Determine the (x, y) coordinate at the center of the cell enclosing the given text.  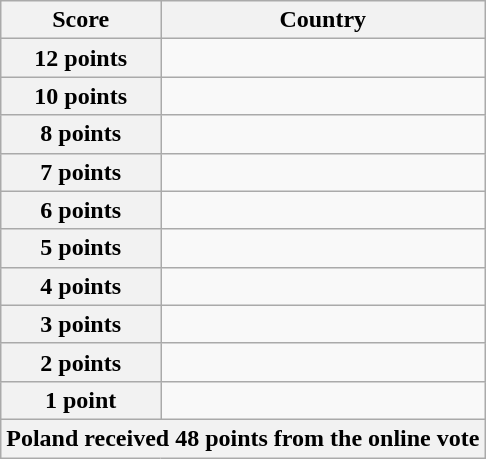
6 points (81, 210)
8 points (81, 134)
7 points (81, 172)
Country (323, 20)
Score (81, 20)
12 points (81, 58)
4 points (81, 286)
5 points (81, 248)
2 points (81, 362)
10 points (81, 96)
1 point (81, 400)
Poland received 48 points from the online vote (243, 438)
3 points (81, 324)
